Determine the (X, Y) coordinate at the center of the cell enclosing the given text.  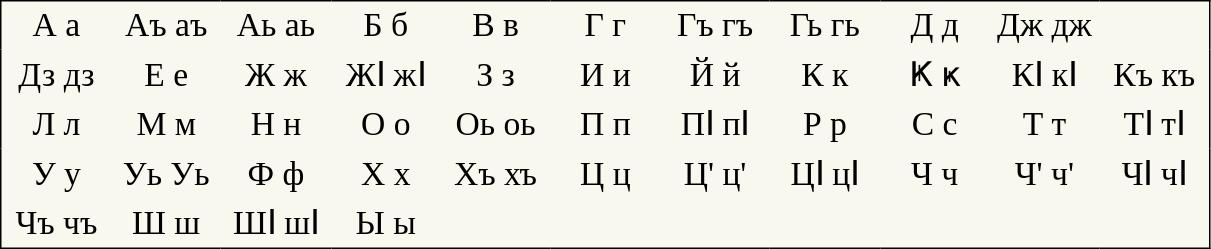
К к (825, 75)
Б б (386, 26)
А а (56, 26)
ЧӀ чӀ (1154, 173)
Ч ч (935, 173)
З з (496, 75)
Аь аь (276, 26)
П п (605, 124)
У у (56, 173)
Й й (715, 75)
О о (386, 124)
Ч' ч' (1045, 173)
ЖӀ жӀ (386, 75)
Ҝ ҝ (935, 75)
Гь гь (825, 26)
И и (605, 75)
В в (496, 26)
Ц ц (605, 173)
Ф ф (276, 173)
Оь оь (496, 124)
Н н (276, 124)
Г г (605, 26)
ПӀ пӀ (715, 124)
Т т (1045, 124)
Х х (386, 173)
Ы ы (386, 223)
М м (166, 124)
Л л (56, 124)
Хъ хъ (496, 173)
ЦӀ цӀ (825, 173)
КӀ кӀ (1045, 75)
ТӀ тӀ (1154, 124)
Д д (935, 26)
Ж ж (276, 75)
Ш ш (166, 223)
Е е (166, 75)
Аъ аъ (166, 26)
Чъ чъ (56, 223)
ШӀ шӀ (276, 223)
Дз дз (56, 75)
С с (935, 124)
Гъ гъ (715, 26)
Къ къ (1154, 75)
Р р (825, 124)
Дж дж (1045, 26)
Уь Уь (166, 173)
Ц' ц' (715, 173)
